Locate the cell with the specified text and output its (x, y) center coordinate. 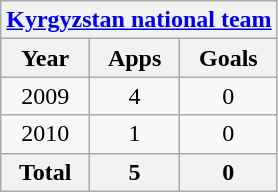
Total (46, 172)
5 (135, 172)
Goals (229, 58)
2010 (46, 134)
4 (135, 96)
2009 (46, 96)
Year (46, 58)
Kyrgyzstan national team (139, 20)
Apps (135, 58)
1 (135, 134)
